Scan for the cell matching the given text and deliver its (X, Y) coordinate at center. 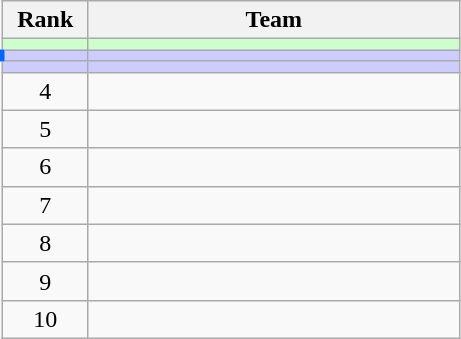
Rank (45, 20)
Team (274, 20)
6 (45, 167)
7 (45, 205)
9 (45, 281)
5 (45, 129)
4 (45, 91)
10 (45, 319)
8 (45, 243)
